Pinpoint the cell where the given text exists, returning its (X, Y) midpoint coordinate. 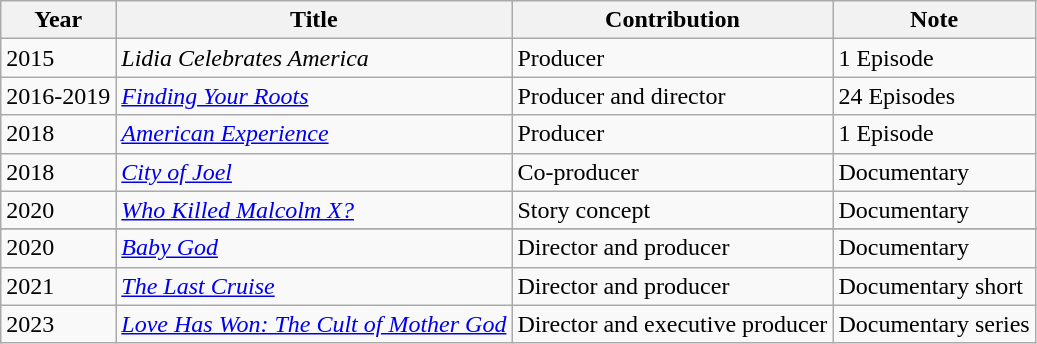
2023 (58, 324)
City of Joel (314, 172)
24 Episodes (934, 96)
Baby God (314, 248)
Story concept (672, 210)
Year (58, 20)
Love Has Won: The Cult of Mother God (314, 324)
American Experience (314, 134)
Contribution (672, 20)
Title (314, 20)
Who Killed Malcolm X? (314, 210)
Co-producer (672, 172)
Documentary series (934, 324)
Producer and director (672, 96)
Note (934, 20)
Director and executive producer (672, 324)
2016-2019 (58, 96)
2015 (58, 58)
The Last Cruise (314, 286)
Documentary short (934, 286)
Finding Your Roots (314, 96)
Lidia Celebrates America (314, 58)
2021 (58, 286)
